Output the [X, Y] coordinate of the center of the cell containing the given text.  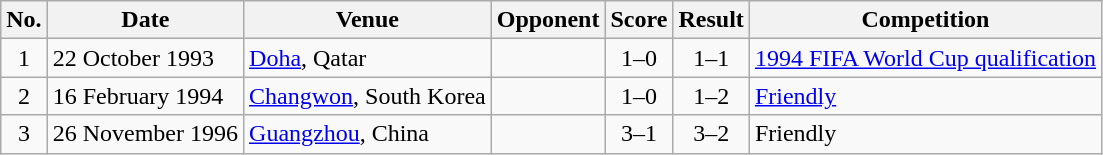
Venue [368, 20]
1–2 [711, 96]
Score [639, 20]
Guangzhou, China [368, 134]
Competition [925, 20]
1–1 [711, 58]
Changwon, South Korea [368, 96]
1 [24, 58]
3 [24, 134]
2 [24, 96]
3–1 [639, 134]
3–2 [711, 134]
22 October 1993 [145, 58]
Doha, Qatar [368, 58]
Date [145, 20]
16 February 1994 [145, 96]
26 November 1996 [145, 134]
Opponent [548, 20]
1994 FIFA World Cup qualification [925, 58]
No. [24, 20]
Result [711, 20]
